Detect which cell encompasses the target text, then output its [X, Y] center coordinate. 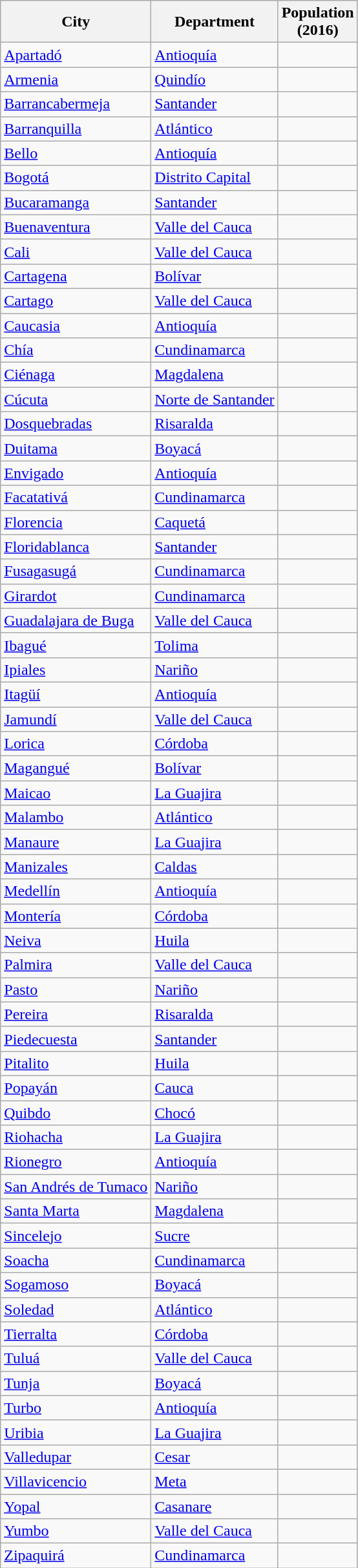
Ipiales [76, 670]
Barranquilla [76, 129]
Norte de Santander [215, 399]
Bogotá [76, 178]
Cali [76, 251]
Caucasia [76, 325]
Ciénaga [76, 375]
Quindío [215, 79]
Uribia [76, 1432]
Medellín [76, 891]
Bello [76, 153]
Sucre [215, 1236]
Itagüí [76, 694]
Piedecuesta [76, 1039]
Cesar [215, 1457]
Tuluá [76, 1359]
Tierralta [76, 1334]
Caldas [215, 867]
Population(2016) [318, 22]
Neiva [76, 940]
Facatativá [76, 498]
Cartago [76, 301]
Chía [76, 350]
Rionegro [76, 1162]
Chocó [215, 1112]
Cauca [215, 1088]
Casanare [215, 1507]
Valledupar [76, 1457]
Duitama [76, 449]
Manaure [76, 842]
Department [215, 22]
Villavicencio [76, 1481]
Floridablanca [76, 547]
Fusagasugá [76, 571]
Zipaquirá [76, 1556]
Turbo [76, 1408]
Quibdo [76, 1112]
San Andrés de Tumaco [76, 1187]
Popayán [76, 1088]
Bucaramanga [76, 202]
Guadalajara de Buga [76, 620]
Magangué [76, 768]
Pasto [76, 990]
Montería [76, 916]
Pereira [76, 1014]
Palmira [76, 965]
Apartadó [76, 55]
Girardot [76, 596]
Caquetá [215, 522]
Yumbo [76, 1531]
Pitalito [76, 1063]
Meta [215, 1481]
Tolima [215, 645]
Sincelejo [76, 1236]
Riohacha [76, 1138]
Barrancabermeja [76, 104]
Maicao [76, 793]
Armenia [76, 79]
Malambo [76, 818]
Distrito Capital [215, 178]
Envigado [76, 473]
Ibagué [76, 645]
Soledad [76, 1309]
Jamundí [76, 719]
Soacha [76, 1260]
Sogamoso [76, 1285]
Yopal [76, 1507]
Buenaventura [76, 227]
Cúcuta [76, 399]
Manizales [76, 867]
Cartagena [76, 276]
City [76, 22]
Dosquebradas [76, 424]
Tunja [76, 1383]
Santa Marta [76, 1211]
Lorica [76, 744]
Florencia [76, 522]
